Extract the [x, y] coordinate from the center of the cell holding the provided text.  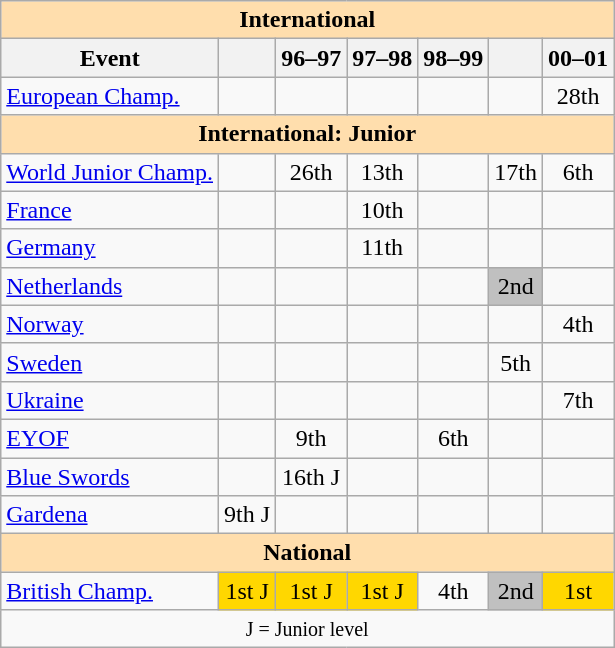
France [110, 210]
Netherlands [110, 286]
7th [578, 400]
9th [312, 438]
Event [110, 58]
11th [382, 248]
96–97 [312, 58]
26th [312, 172]
16th J [312, 477]
Germany [110, 248]
Ukraine [110, 400]
J = Junior level [308, 629]
Gardena [110, 515]
EYOF [110, 438]
1st [578, 591]
British Champ. [110, 591]
00–01 [578, 58]
Sweden [110, 362]
World Junior Champ. [110, 172]
17th [516, 172]
International: Junior [308, 134]
5th [516, 362]
Blue Swords [110, 477]
10th [382, 210]
13th [382, 172]
9th J [248, 515]
European Champ. [110, 96]
98–99 [454, 58]
National [308, 553]
International [308, 20]
28th [578, 96]
Norway [110, 324]
97–98 [382, 58]
